Scan for the cell matching the given text and deliver its [x, y] coordinate at center. 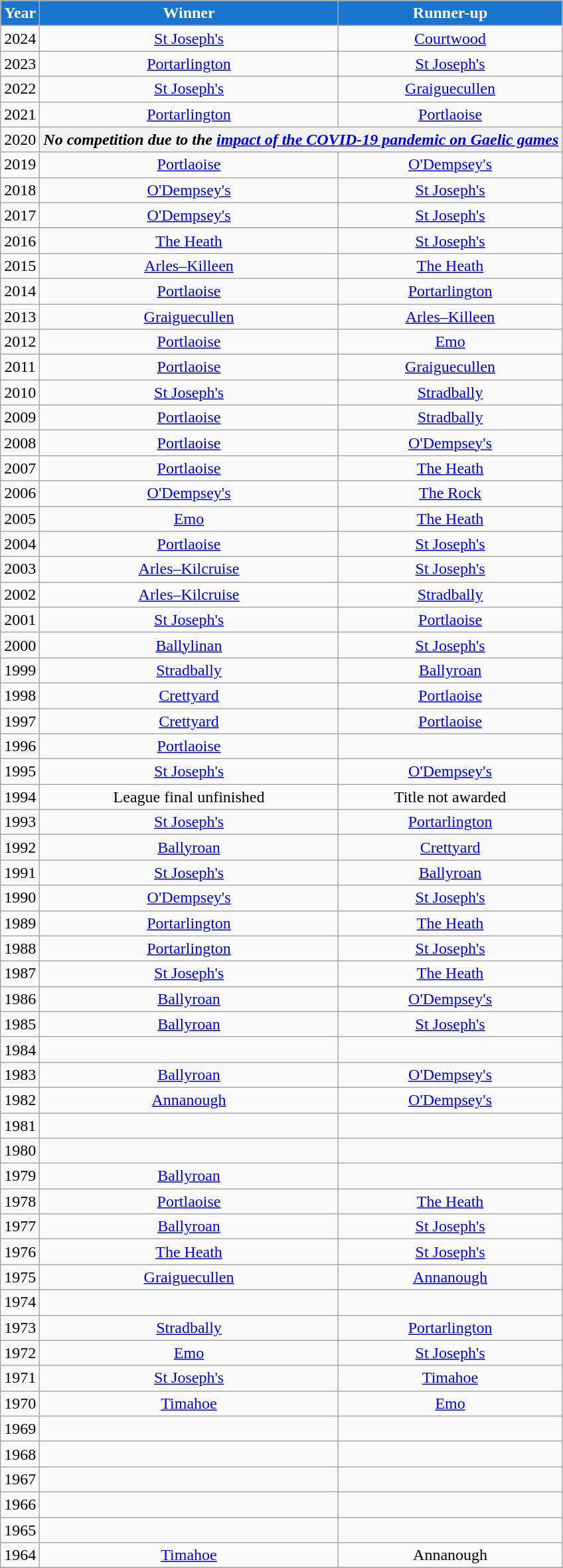
1972 [20, 1353]
1987 [20, 974]
1979 [20, 1176]
2002 [20, 594]
1976 [20, 1252]
2010 [20, 392]
2007 [20, 468]
1983 [20, 1075]
2013 [20, 317]
1996 [20, 746]
1988 [20, 948]
1978 [20, 1201]
2008 [20, 443]
1982 [20, 1100]
1964 [20, 1555]
2015 [20, 266]
1990 [20, 898]
2006 [20, 493]
1973 [20, 1328]
1997 [20, 721]
League final unfinished [189, 797]
1969 [20, 1429]
1975 [20, 1277]
No competition due to the impact of the COVID-19 pandemic on Gaelic games [301, 139]
1993 [20, 822]
2005 [20, 519]
1992 [20, 847]
2009 [20, 418]
1981 [20, 1126]
2019 [20, 165]
2022 [20, 89]
1994 [20, 797]
2020 [20, 139]
Year [20, 13]
2014 [20, 291]
1970 [20, 1403]
2016 [20, 240]
2003 [20, 569]
2021 [20, 114]
2017 [20, 215]
2000 [20, 645]
2012 [20, 342]
1999 [20, 670]
1991 [20, 873]
1968 [20, 1454]
1966 [20, 1504]
1967 [20, 1479]
2023 [20, 64]
Courtwood [450, 39]
1995 [20, 772]
Ballylinan [189, 645]
2024 [20, 39]
1974 [20, 1302]
1998 [20, 695]
1989 [20, 923]
2004 [20, 544]
2001 [20, 620]
1965 [20, 1529]
Winner [189, 13]
1986 [20, 999]
1985 [20, 1024]
1980 [20, 1151]
Runner-up [450, 13]
1977 [20, 1227]
1971 [20, 1378]
2011 [20, 367]
Title not awarded [450, 797]
2018 [20, 190]
1984 [20, 1049]
The Rock [450, 493]
